From the cell containing the given text, extract its center point as [X, Y] coordinate. 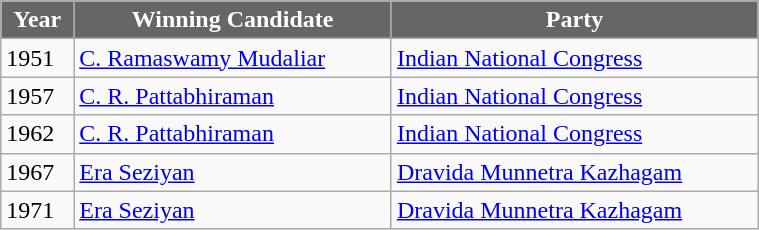
1951 [38, 58]
1957 [38, 96]
Party [574, 20]
Winning Candidate [233, 20]
1971 [38, 210]
1967 [38, 172]
C. Ramaswamy Mudaliar [233, 58]
1962 [38, 134]
Year [38, 20]
